Detect which cell encompasses the target text, then output its (X, Y) center coordinate. 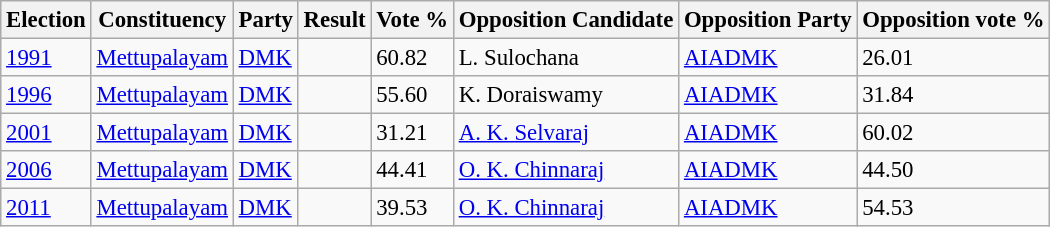
2006 (46, 170)
Party (266, 20)
2011 (46, 208)
44.41 (412, 170)
2001 (46, 133)
Constituency (162, 20)
54.53 (954, 208)
60.82 (412, 58)
31.84 (954, 95)
1996 (46, 95)
A. K. Selvaraj (566, 133)
55.60 (412, 95)
Opposition vote % (954, 20)
1991 (46, 58)
K. Doraiswamy (566, 95)
Opposition Party (768, 20)
Vote % (412, 20)
26.01 (954, 58)
Opposition Candidate (566, 20)
L. Sulochana (566, 58)
Election (46, 20)
Result (334, 20)
31.21 (412, 133)
39.53 (412, 208)
60.02 (954, 133)
44.50 (954, 170)
